Output the (x, y) coordinate of the center of the cell containing the given text.  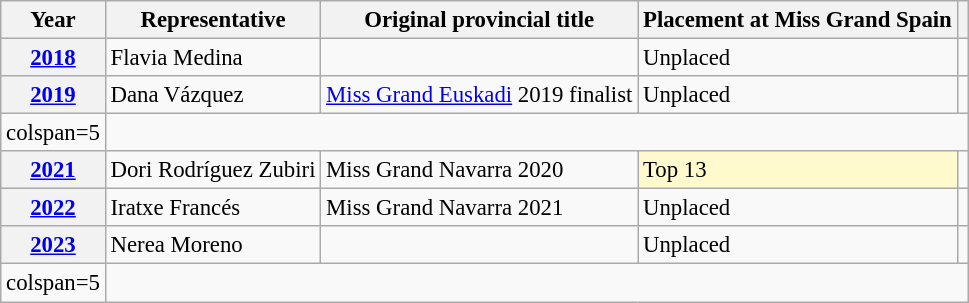
2019 (53, 95)
Miss Grand Navarra 2020 (480, 170)
Miss Grand Navarra 2021 (480, 208)
2023 (53, 245)
Original provincial title (480, 20)
Nerea Moreno (213, 245)
Dana Vázquez (213, 95)
Top 13 (798, 170)
Iratxe Francés (213, 208)
Year (53, 20)
Placement at Miss Grand Spain (798, 20)
2021 (53, 170)
Dori Rodríguez Zubiri (213, 170)
Miss Grand Euskadi 2019 finalist (480, 95)
2022 (53, 208)
Flavia Medina (213, 58)
Representative (213, 20)
2018 (53, 58)
